Pinpoint the cell where the given text exists, returning its (X, Y) midpoint coordinate. 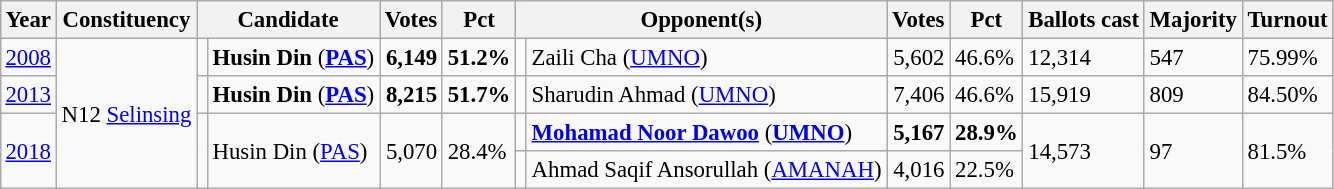
5,167 (918, 133)
28.9% (986, 133)
81.5% (1288, 152)
51.2% (478, 57)
Candidate (288, 20)
75.99% (1288, 57)
Turnout (1288, 20)
Zaili Cha (UMNO) (706, 57)
Sharudin Ahmad (UMNO) (706, 95)
Majority (1193, 20)
Mohamad Noor Dawoo (UMNO) (706, 133)
N12 Selinsing (126, 113)
97 (1193, 152)
2008 (28, 57)
Constituency (126, 20)
Opponent(s) (702, 20)
7,406 (918, 95)
2013 (28, 95)
5,070 (412, 152)
12,314 (1084, 57)
8,215 (412, 95)
Ahmad Saqif Ansorullah (AMANAH) (706, 170)
15,919 (1084, 95)
84.50% (1288, 95)
4,016 (918, 170)
2018 (28, 152)
22.5% (986, 170)
5,602 (918, 57)
Ballots cast (1084, 20)
28.4% (478, 152)
Year (28, 20)
809 (1193, 95)
14,573 (1084, 152)
51.7% (478, 95)
6,149 (412, 57)
547 (1193, 57)
